Return the (x, y) coordinate for the center point of the cell that contains the specified text.  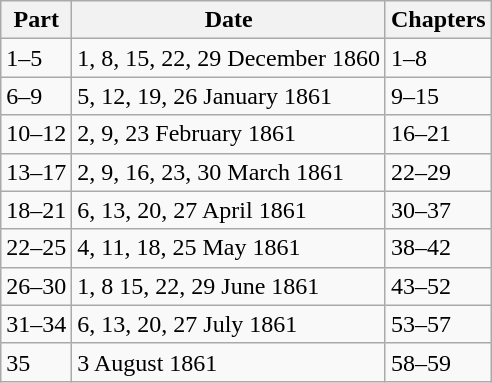
5, 12, 19, 26 January 1861 (229, 96)
30–37 (438, 210)
6, 13, 20, 27 April 1861 (229, 210)
3 August 1861 (229, 362)
Part (36, 20)
22–29 (438, 172)
35 (36, 362)
38–42 (438, 248)
26–30 (36, 286)
2, 9, 23 February 1861 (229, 134)
22–25 (36, 248)
31–34 (36, 324)
4, 11, 18, 25 May 1861 (229, 248)
58–59 (438, 362)
1–8 (438, 58)
Chapters (438, 20)
6, 13, 20, 27 July 1861 (229, 324)
1, 8, 15, 22, 29 December 1860 (229, 58)
10–12 (36, 134)
9–15 (438, 96)
13–17 (36, 172)
43–52 (438, 286)
Date (229, 20)
53–57 (438, 324)
1–5 (36, 58)
1, 8 15, 22, 29 June 1861 (229, 286)
2, 9, 16, 23, 30 March 1861 (229, 172)
16–21 (438, 134)
18–21 (36, 210)
6–9 (36, 96)
